For the text-containing cell, return its midpoint in [X, Y] coordinate format. 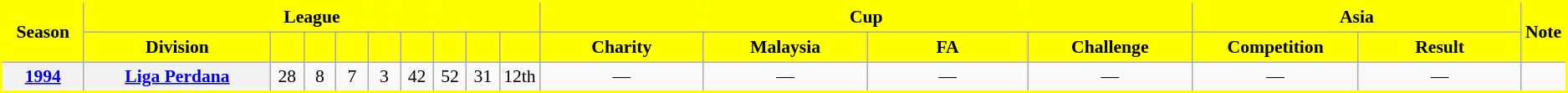
Challenge [1111, 47]
Cup [866, 17]
31 [483, 77]
28 [288, 77]
FA [947, 47]
42 [416, 77]
7 [353, 77]
League [311, 17]
Note [1544, 32]
12th [520, 77]
1994 [43, 77]
3 [385, 77]
Asia [1356, 17]
Competition [1276, 47]
Malaysia [785, 47]
Season [43, 32]
Liga Perdana [177, 77]
Division [177, 47]
Result [1439, 47]
Charity [622, 47]
52 [450, 77]
8 [319, 77]
